Output the [x, y] coordinate of the center of the cell containing the given text.  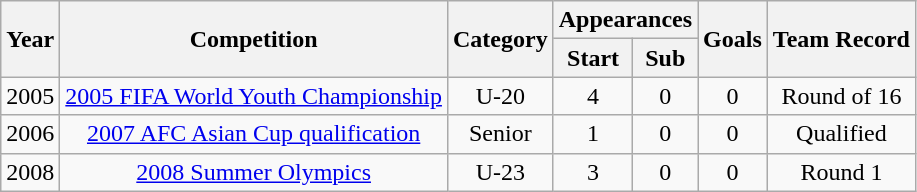
Start [593, 58]
2006 [30, 134]
2005 FIFA World Youth Championship [254, 96]
U-20 [500, 96]
Competition [254, 39]
Year [30, 39]
2008 [30, 172]
Sub [666, 58]
4 [593, 96]
Qualified [841, 134]
Round 1 [841, 172]
Goals [733, 39]
Round of 16 [841, 96]
2008 Summer Olympics [254, 172]
U-23 [500, 172]
1 [593, 134]
Appearances [625, 20]
2007 AFC Asian Cup qualification [254, 134]
3 [593, 172]
Senior [500, 134]
Team Record [841, 39]
Category [500, 39]
2005 [30, 96]
